Output the (x, y) coordinate of the center of the cell containing the given text.  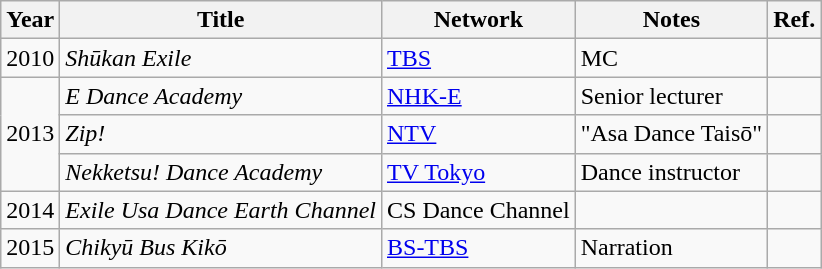
Network (478, 20)
2010 (30, 58)
Zip! (221, 134)
"Asa Dance Taisō" (671, 134)
TBS (478, 58)
Chikyū Bus Kikō (221, 248)
Notes (671, 20)
2014 (30, 210)
NTV (478, 134)
Shūkan Exile (221, 58)
Narration (671, 248)
NHK-E (478, 96)
E Dance Academy (221, 96)
MC (671, 58)
Title (221, 20)
TV Tokyo (478, 172)
2013 (30, 134)
Dance instructor (671, 172)
BS-TBS (478, 248)
Nekketsu! Dance Academy (221, 172)
Exile Usa Dance Earth Channel (221, 210)
2015 (30, 248)
Senior lecturer (671, 96)
CS Dance Channel (478, 210)
Year (30, 20)
Ref. (794, 20)
